Pinpoint the cell where the given text exists, returning its [x, y] midpoint coordinate. 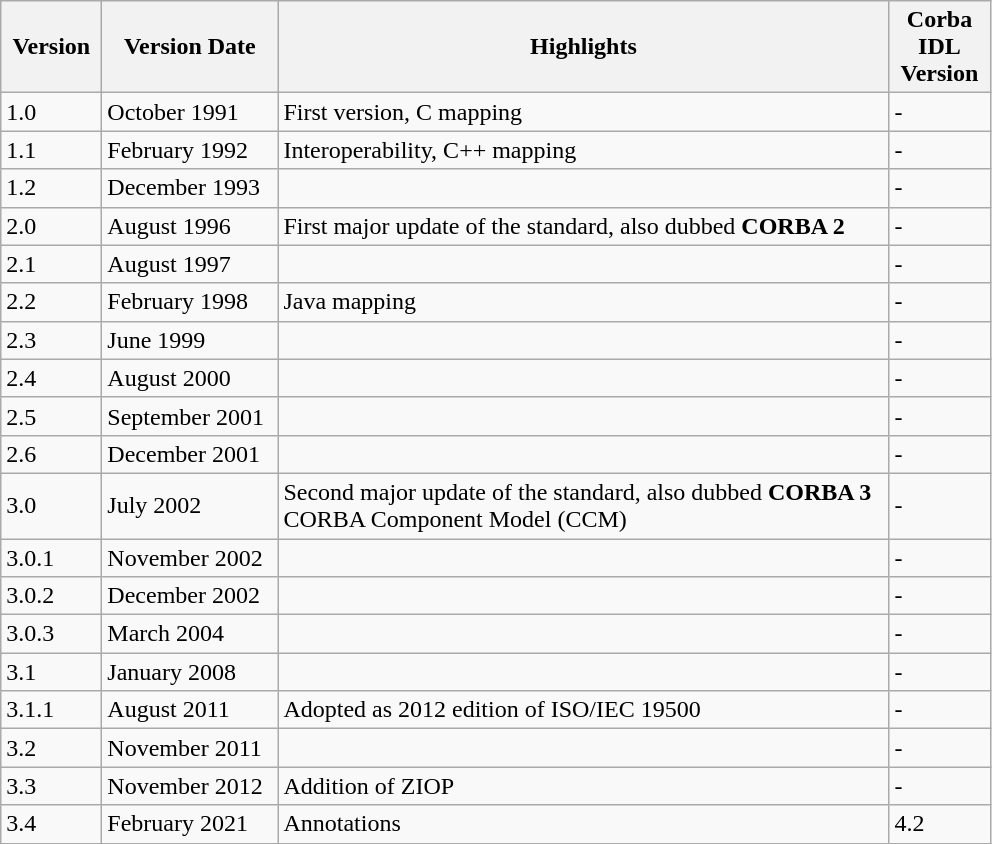
February 1992 [190, 150]
Version [52, 47]
February 2021 [190, 824]
July 2002 [190, 506]
August 1996 [190, 226]
1.0 [52, 112]
2.1 [52, 264]
3.0.2 [52, 596]
First major update of the standard, also dubbed CORBA 2 [584, 226]
March 2004 [190, 634]
August 2000 [190, 378]
3.3 [52, 786]
3.0.1 [52, 557]
August 1997 [190, 264]
Annotations [584, 824]
2.6 [52, 454]
Corba IDL Version [940, 47]
Interoperability, C++ mapping [584, 150]
Adopted as 2012 edition of ISO/IEC 19500 [584, 710]
November 2012 [190, 786]
2.3 [52, 340]
December 2002 [190, 596]
October 1991 [190, 112]
Addition of ZIOP [584, 786]
Highlights [584, 47]
Java mapping [584, 302]
3.0 [52, 506]
February 1998 [190, 302]
3.1.1 [52, 710]
2.0 [52, 226]
2.5 [52, 416]
3.2 [52, 748]
1.2 [52, 188]
January 2008 [190, 672]
Second major update of the standard, also dubbed CORBA 3CORBA Component Model (CCM) [584, 506]
1.1 [52, 150]
2.2 [52, 302]
December 2001 [190, 454]
August 2011 [190, 710]
4.2 [940, 824]
November 2002 [190, 557]
November 2011 [190, 748]
2.4 [52, 378]
3.4 [52, 824]
First version, C mapping [584, 112]
December 1993 [190, 188]
September 2001 [190, 416]
3.1 [52, 672]
June 1999 [190, 340]
3.0.3 [52, 634]
Version Date [190, 47]
